Capture the cell that displays the provided text and extract its [x, y] central coordinate. 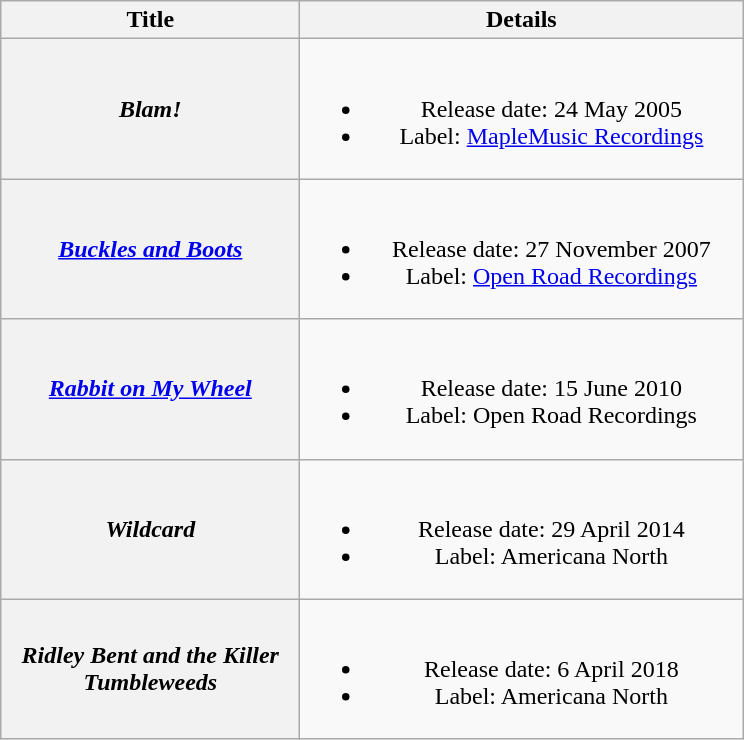
Wildcard [150, 529]
Ridley Bent and the Killer Tumbleweeds [150, 669]
Blam! [150, 109]
Title [150, 20]
Release date: 15 June 2010Label: Open Road Recordings [522, 389]
Release date: 24 May 2005Label: MapleMusic Recordings [522, 109]
Release date: 27 November 2007Label: Open Road Recordings [522, 249]
Rabbit on My Wheel [150, 389]
Details [522, 20]
Release date: 29 April 2014Label: Americana North [522, 529]
Release date: 6 April 2018Label: Americana North [522, 669]
Buckles and Boots [150, 249]
